Pinpoint the cell where the given text exists, returning its (x, y) midpoint coordinate. 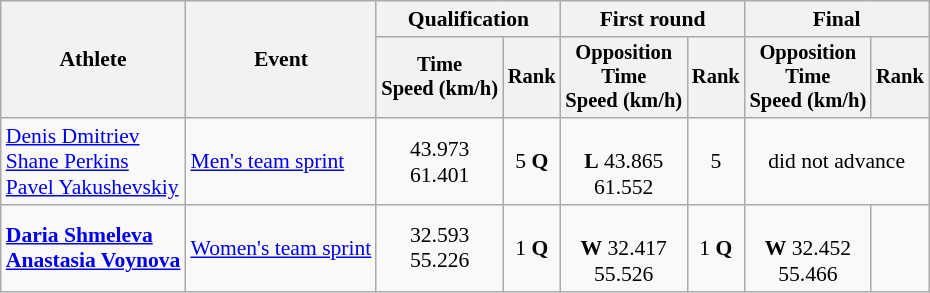
Final (837, 19)
Daria ShmelevaAnastasia Voynova (94, 248)
5 Q (532, 162)
Athlete (94, 60)
First round (652, 19)
43.97361.401 (440, 162)
Denis DmitrievShane PerkinsPavel Yakushevskiy (94, 162)
Qualification (468, 19)
Event (280, 60)
W 32.41755.526 (624, 248)
W 32.45255.466 (808, 248)
32.59355.226 (440, 248)
L 43.86561.552 (624, 162)
Men's team sprint (280, 162)
Women's team sprint (280, 248)
5 (716, 162)
TimeSpeed (km/h) (440, 78)
did not advance (837, 162)
